Locate the cell with the specified text and output its (x, y) center coordinate. 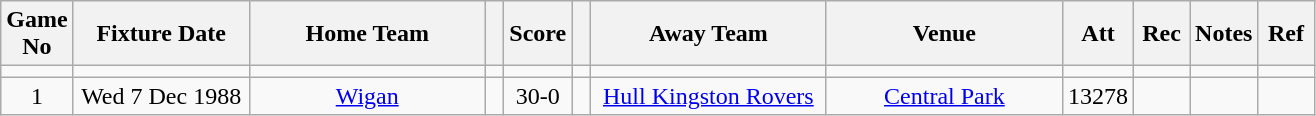
13278 (1098, 96)
Wed 7 Dec 1988 (161, 96)
Fixture Date (161, 34)
30-0 (538, 96)
Notes (1224, 34)
Att (1098, 34)
1 (37, 96)
Ref (1286, 34)
Score (538, 34)
Home Team (367, 34)
Wigan (367, 96)
Hull Kingston Rovers (708, 96)
Rec (1162, 34)
Game No (37, 34)
Away Team (708, 34)
Venue (944, 34)
Central Park (944, 96)
